Pinpoint the cell where the given text exists, returning its [x, y] midpoint coordinate. 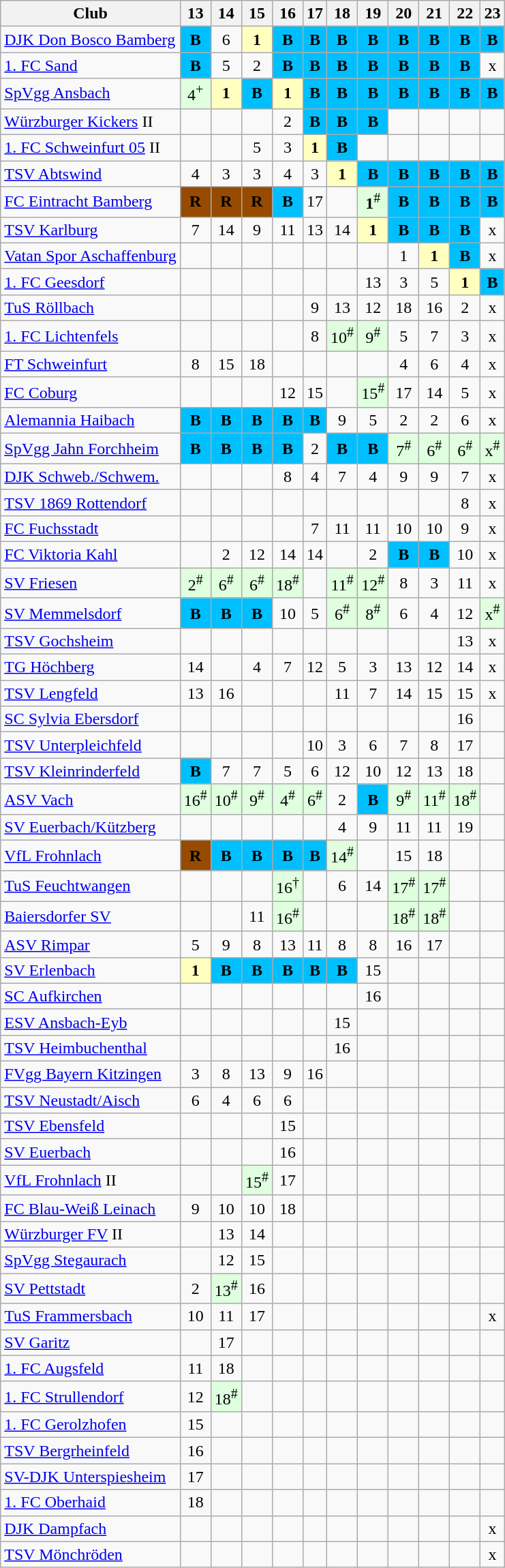
FC Viktoria Kahl [90, 554]
SC Sylvia Ebersdorf [90, 719]
Vatan Spor Aschaffenburg [90, 256]
SV Euerbach [90, 1152]
VfL Frohnlach II [90, 1181]
ESV Ansbach-Eyb [90, 1022]
13# [226, 1288]
4+ [195, 94]
SV Euerbach/Kützberg [90, 828]
1. FC Augsfeld [90, 1368]
TSV Karlburg [90, 230]
FC Coburg [90, 393]
TSV Abtswind [90, 174]
SV Friesen [90, 584]
4# [288, 799]
1. FC Lichtenfels [90, 335]
8# [373, 614]
1# [373, 202]
DJK Don Bosco Bamberg [90, 40]
TSV Heimbuchenthal [90, 1049]
TSV Ebensfeld [90, 1126]
SC Aufkirchen [90, 996]
23 [492, 14]
22 [465, 14]
12# [373, 584]
TSV Gochsheim [90, 642]
TSV Unterpleichfeld [90, 745]
16† [288, 886]
DJK Dampfach [90, 1528]
20 [403, 14]
Alemannia Haibach [90, 421]
FC Blau-Weiß Leinach [90, 1208]
TuS Frammersbach [90, 1316]
1. FC Gerolzhofen [90, 1425]
14# [342, 856]
SV-DJK Unterspiesheim [90, 1477]
SV Memmelsdorf [90, 614]
SpVgg Jahn Forchheim [90, 449]
1. FC Geesdorf [90, 282]
TSV Kleinrinderfeld [90, 771]
1. FC Sand [90, 65]
21 [435, 14]
FT Schweinfurt [90, 364]
SV Erlenbach [90, 970]
SV Pettstadt [90, 1288]
TSV Bergrheinfeld [90, 1451]
TG Höchberg [90, 667]
1. FC Strullendorf [90, 1396]
2# [195, 584]
TSV Lengfeld [90, 693]
TuS Feuchtwangen [90, 886]
Club [90, 14]
Baiersdorfer SV [90, 916]
Würzburger FV II [90, 1234]
ASV Rimpar [90, 944]
SpVgg Stegaurach [90, 1261]
SpVgg Ansbach [90, 94]
TSV 1869 Rottendorf [90, 502]
FVgg Bayern Kitzingen [90, 1074]
DJK Schweb./Schwem. [90, 477]
7# [403, 449]
FC Eintracht Bamberg [90, 202]
1. FC Schweinfurt 05 II [90, 148]
SV Garitz [90, 1342]
ASV Vach [90, 799]
Würzburger Kickers II [90, 121]
VfL Frohnlach [90, 856]
TuS Röllbach [90, 307]
1. FC Oberhaid [90, 1503]
FC Fuchsstadt [90, 528]
TSV Mönchröden [90, 1554]
TSV Neustadt/Aisch [90, 1100]
